Determine the (x, y) coordinate at the center of the cell enclosing the given text.  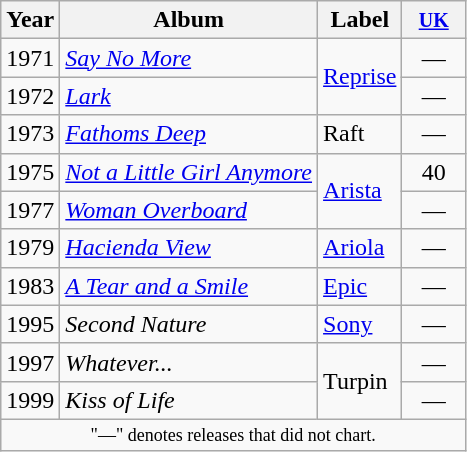
Album (189, 20)
Reprise (360, 77)
Second Nature (189, 324)
1999 (30, 400)
Arista (360, 191)
40 (434, 172)
UK (434, 20)
1995 (30, 324)
Whatever... (189, 362)
Sony (360, 324)
"—" denotes releases that did not chart. (234, 434)
Epic (360, 286)
1983 (30, 286)
Hacienda View (189, 248)
1971 (30, 58)
1972 (30, 96)
Woman Overboard (189, 210)
Year (30, 20)
1975 (30, 172)
A Tear and a Smile (189, 286)
Not a Little Girl Anymore (189, 172)
Label (360, 20)
Fathoms Deep (189, 134)
Say No More (189, 58)
Kiss of Life (189, 400)
Lark (189, 96)
Ariola (360, 248)
1979 (30, 248)
1997 (30, 362)
1973 (30, 134)
Turpin (360, 381)
Raft (360, 134)
1977 (30, 210)
